Search for the cell housing the specified text and yield its (X, Y) center coordinate. 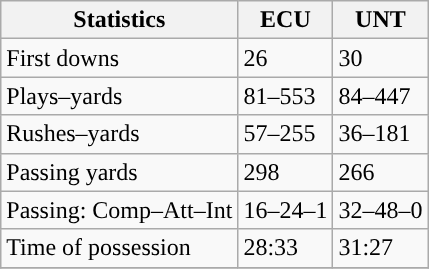
ECU (286, 20)
Passing yards (120, 172)
26 (286, 58)
UNT (380, 20)
28:33 (286, 248)
84–447 (380, 96)
36–181 (380, 134)
Time of possession (120, 248)
81–553 (286, 96)
298 (286, 172)
32–48–0 (380, 210)
Rushes–yards (120, 134)
Passing: Comp–Att–Int (120, 210)
Statistics (120, 20)
Plays–yards (120, 96)
30 (380, 58)
16–24–1 (286, 210)
57–255 (286, 134)
266 (380, 172)
31:27 (380, 248)
First downs (120, 58)
